Search for the cell housing the specified text and yield its [x, y] center coordinate. 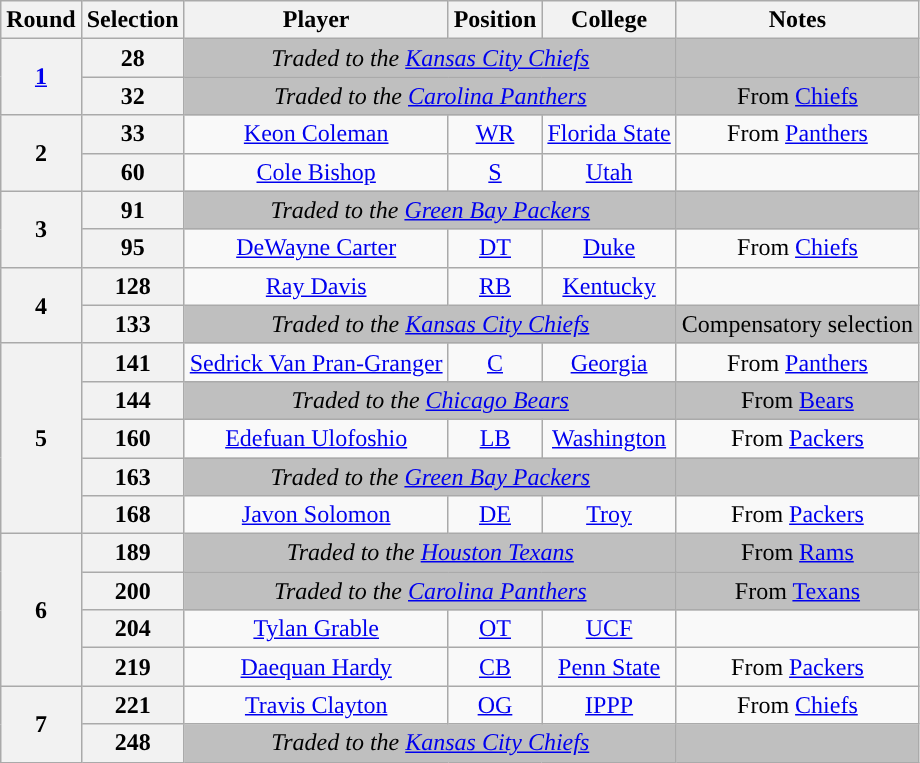
168 [132, 515]
IPPP [609, 705]
204 [132, 629]
28 [132, 58]
32 [132, 96]
WR [495, 134]
College [609, 20]
144 [132, 400]
Daequan Hardy [316, 667]
RB [495, 286]
Ray Davis [316, 286]
Penn State [609, 667]
95 [132, 248]
UCF [609, 629]
DE [495, 515]
7 [41, 724]
From Rams [797, 553]
221 [132, 705]
S [495, 172]
33 [132, 134]
6 [41, 610]
5 [41, 438]
Cole Bishop [316, 172]
OT [495, 629]
Duke [609, 248]
160 [132, 438]
From Texans [797, 591]
Player [316, 20]
DT [495, 248]
Traded to the Chicago Bears [430, 400]
189 [132, 553]
Sedrick Van Pran-Granger [316, 362]
Selection [132, 20]
C [495, 362]
Notes [797, 20]
Javon Solomon [316, 515]
Edefuan Ulofoshio [316, 438]
Utah [609, 172]
Compensatory selection [797, 324]
LB [495, 438]
1 [41, 77]
DeWayne Carter [316, 248]
163 [132, 477]
128 [132, 286]
60 [132, 172]
Florida State [609, 134]
Kentucky [609, 286]
From Bears [797, 400]
91 [132, 210]
OG [495, 705]
Washington [609, 438]
Travis Clayton [316, 705]
200 [132, 591]
141 [132, 362]
133 [132, 324]
4 [41, 305]
Keon Coleman [316, 134]
CB [495, 667]
Troy [609, 515]
Tylan Grable [316, 629]
Georgia [609, 362]
2 [41, 153]
3 [41, 229]
Position [495, 20]
Traded to the Houston Texans [430, 553]
219 [132, 667]
248 [132, 743]
Round [41, 20]
